Detect which cell encompasses the target text, then output its (x, y) center coordinate. 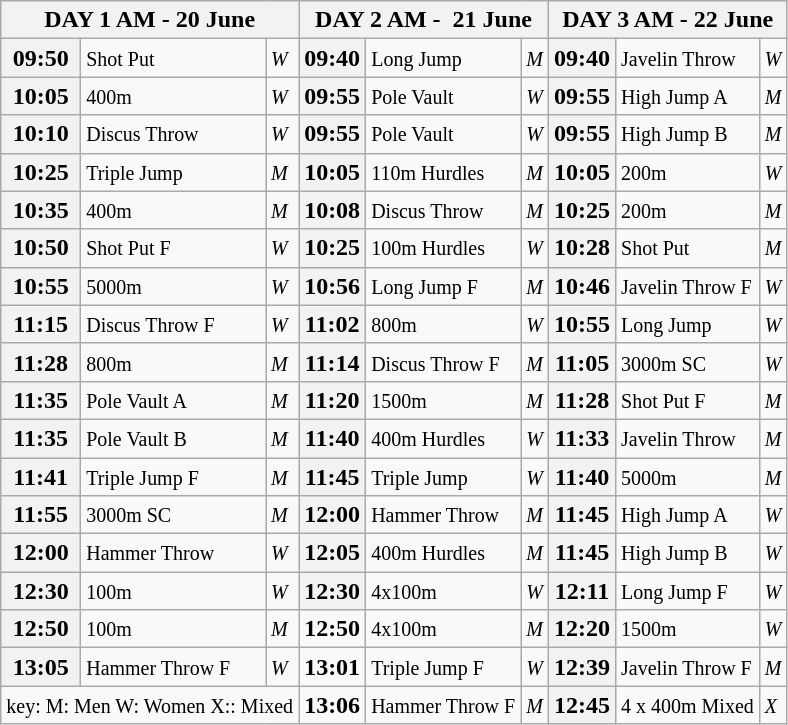
10:10 (41, 134)
DAY 2 AM - 21 June (424, 20)
key: M: Men W: Women X:: Mixed (150, 705)
13:06 (332, 705)
11:41 (41, 477)
100m Hurdles (444, 248)
09:50 (41, 58)
110m Hurdles (444, 172)
DAY 3 AM - 22 June (668, 20)
10:35 (41, 210)
Pole Vault A (174, 400)
12:45 (582, 705)
11:05 (582, 362)
13:05 (41, 667)
12:11 (582, 591)
12:39 (582, 667)
12:05 (332, 553)
Pole Vault B (174, 438)
11:33 (582, 438)
X (773, 705)
11:55 (41, 515)
13:01 (332, 667)
12:20 (582, 629)
DAY 1 AM - 20 June (150, 20)
10:56 (332, 286)
11:02 (332, 324)
11:14 (332, 362)
10:46 (582, 286)
4 x 400m Mixed (687, 705)
10:50 (41, 248)
10:28 (582, 248)
10:08 (332, 210)
11:20 (332, 400)
11:15 (41, 324)
